Identify which cell holds the provided text, then report its (x, y) central coordinate. 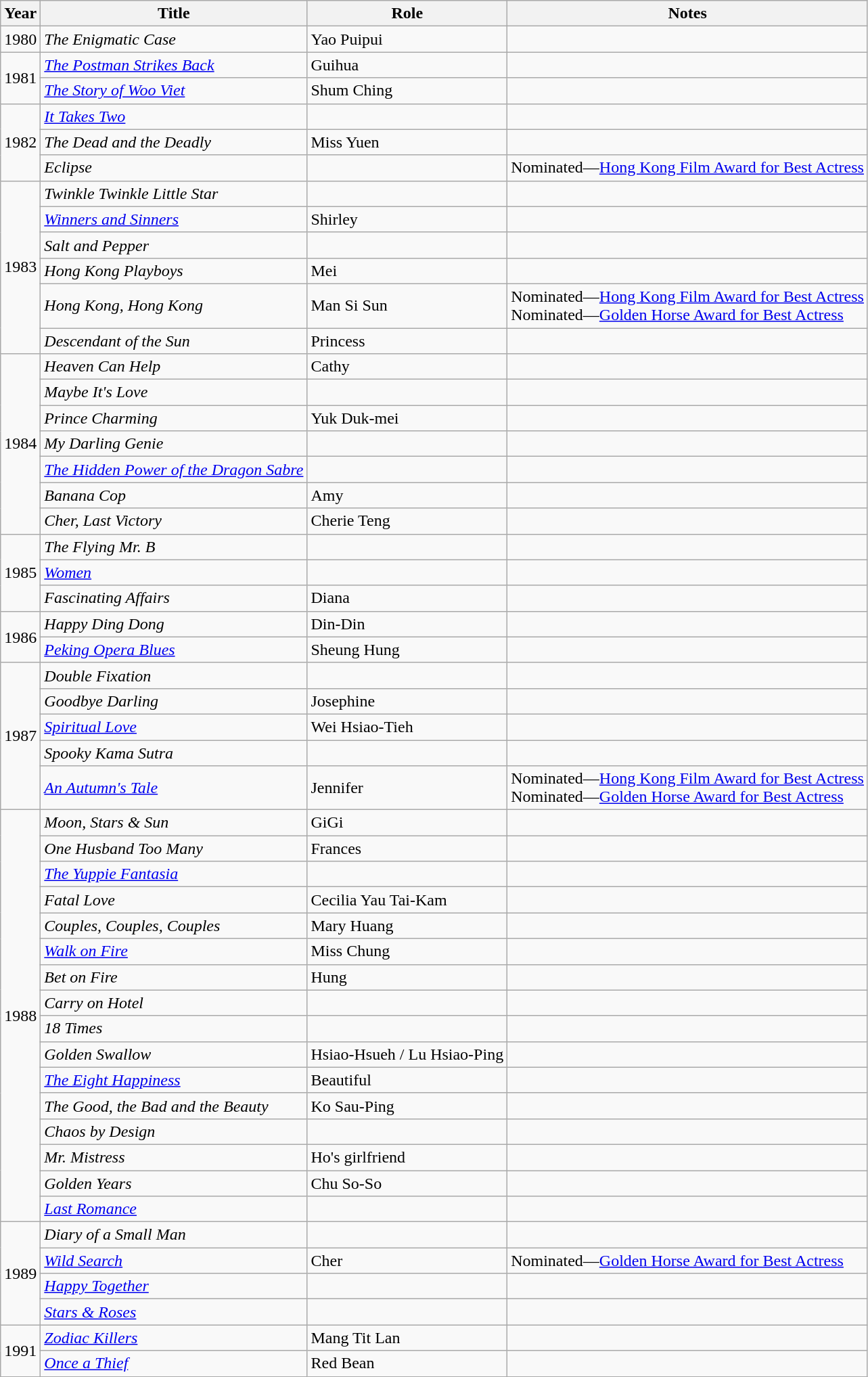
GiGi (407, 823)
Red Bean (407, 1363)
Moon, Stars & Sun (174, 823)
Ko Sau-Ping (407, 1106)
Mei (407, 271)
Maybe It's Love (174, 392)
Mr. Mistress (174, 1157)
Notes (687, 14)
Title (174, 14)
1989 (20, 1273)
Double Fixation (174, 675)
Role (407, 14)
Yuk Duk-mei (407, 418)
Hung (407, 977)
It Takes Two (174, 116)
Eclipse (174, 168)
Heaven Can Help (174, 367)
An Autumn's Tale (174, 788)
Miss Yuen (407, 142)
Cathy (407, 367)
1986 (20, 637)
Winners and Sinners (174, 219)
Banana Cop (174, 495)
The Flying Mr. B (174, 547)
Goodbye Darling (174, 701)
Amy (407, 495)
1980 (20, 39)
Princess (407, 340)
Couples, Couples, Couples (174, 926)
Twinkle Twinkle Little Star (174, 194)
Man Si Sun (407, 306)
The Yuppie Fantasia (174, 874)
Hsiao-Hsueh / Lu Hsiao-Ping (407, 1054)
Mang Tit Lan (407, 1338)
Beautiful (407, 1080)
Diary of a Small Man (174, 1235)
Ho's girlfriend (407, 1157)
The Good, the Bad and the Beauty (174, 1106)
1983 (20, 267)
Walk on Fire (174, 951)
1984 (20, 444)
The Story of Woo Viet (174, 91)
Din-Din (407, 624)
Diana (407, 598)
The Eight Happiness (174, 1080)
1981 (20, 78)
Guihua (407, 65)
My Darling Genie (174, 444)
The Hidden Power of the Dragon Sabre (174, 470)
Cher (407, 1261)
Shirley (407, 219)
Shum Ching (407, 91)
Nominated—Hong Kong Film Award for Best Actress (687, 168)
Cherie Teng (407, 521)
1988 (20, 1016)
Spooky Kama Sutra (174, 753)
Carry on Hotel (174, 1003)
Josephine (407, 701)
The Dead and the Deadly (174, 142)
Golden Years (174, 1183)
Frances (407, 849)
Cher, Last Victory (174, 521)
Women (174, 572)
Descendant of the Sun (174, 340)
Jennifer (407, 788)
1987 (20, 736)
Yao Puipui (407, 39)
Miss Chung (407, 951)
Chu So-So (407, 1183)
Fatal Love (174, 900)
Happy Together (174, 1286)
Sheung Hung (407, 650)
Hong Kong, Hong Kong (174, 306)
Wild Search (174, 1261)
Golden Swallow (174, 1054)
Once a Thief (174, 1363)
18 Times (174, 1029)
Nominated—Golden Horse Award for Best Actress (687, 1261)
Spiritual Love (174, 727)
Last Romance (174, 1209)
Fascinating Affairs (174, 598)
Year (20, 14)
1991 (20, 1351)
Peking Opera Blues (174, 650)
Mary Huang (407, 926)
The Enigmatic Case (174, 39)
Zodiac Killers (174, 1338)
Wei Hsiao-Tieh (407, 727)
1985 (20, 572)
The Postman Strikes Back (174, 65)
One Husband Too Many (174, 849)
Bet on Fire (174, 977)
Hong Kong Playboys (174, 271)
1982 (20, 142)
Cecilia Yau Tai-Kam (407, 900)
Chaos by Design (174, 1131)
Salt and Pepper (174, 245)
Prince Charming (174, 418)
Happy Ding Dong (174, 624)
Stars & Roses (174, 1312)
